For the text-containing cell, return its midpoint in [X, Y] coordinate format. 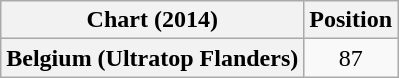
Position [351, 20]
87 [351, 58]
Belgium (Ultratop Flanders) [152, 58]
Chart (2014) [152, 20]
